Search for the cell housing the specified text and yield its (x, y) center coordinate. 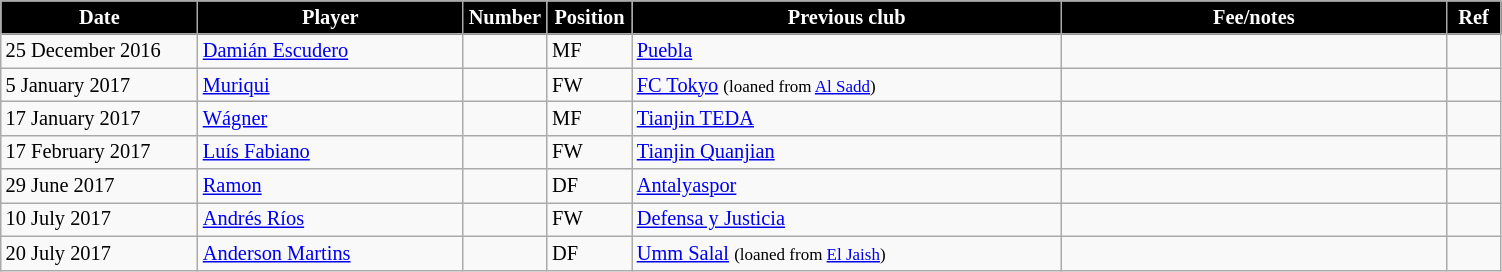
Puebla (847, 51)
Anderson Martins (330, 253)
Tianjin Quanjian (847, 152)
17 January 2017 (100, 118)
Antalyaspor (847, 186)
Date (100, 17)
25 December 2016 (100, 51)
5 January 2017 (100, 85)
Andrés Ríos (330, 219)
Damián Escudero (330, 51)
29 June 2017 (100, 186)
Position (590, 17)
Tianjin TEDA (847, 118)
Muriqui (330, 85)
17 February 2017 (100, 152)
10 July 2017 (100, 219)
Ref (1474, 17)
Luís Fabiano (330, 152)
Number (506, 17)
Umm Salal (loaned from El Jaish) (847, 253)
Fee/notes (1254, 17)
Previous club (847, 17)
Defensa y Justicia (847, 219)
Ramon (330, 186)
Wágner (330, 118)
FC Tokyo (loaned from Al Sadd) (847, 85)
20 July 2017 (100, 253)
Player (330, 17)
